Output the [x, y] coordinate of the center of the cell containing the given text.  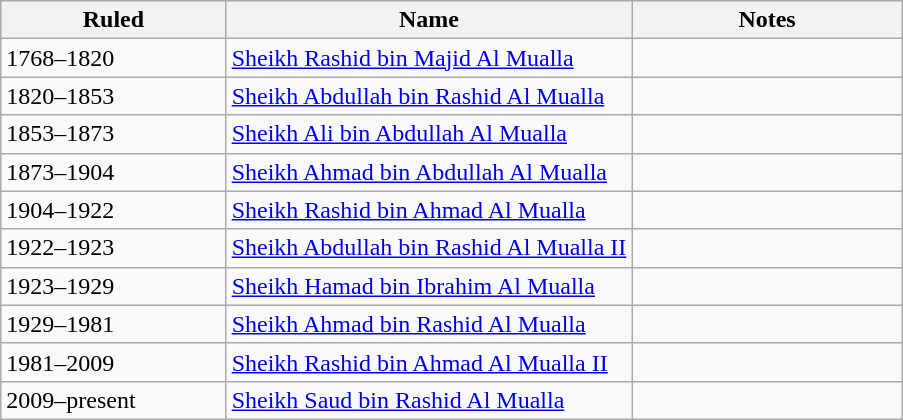
2009–present [114, 400]
1873–1904 [114, 172]
1820–1853 [114, 96]
1853–1873 [114, 134]
1922–1923 [114, 248]
Sheikh Saud bin Rashid Al Mualla [429, 400]
Sheikh Hamad bin Ibrahim Al Mualla [429, 286]
1923–1929 [114, 286]
1981–2009 [114, 362]
1904–1922 [114, 210]
Sheikh Ali bin Abdullah Al Mualla [429, 134]
Sheikh Rashid bin Majid Al Mualla [429, 58]
Sheikh Ahmad bin Abdullah Al Mualla [429, 172]
1768–1820 [114, 58]
Sheikh Abdullah bin Rashid Al Mualla II [429, 248]
Sheikh Ahmad bin Rashid Al Mualla [429, 324]
Sheikh Rashid bin Ahmad Al Mualla [429, 210]
Name [429, 20]
Ruled [114, 20]
Sheikh Abdullah bin Rashid Al Mualla [429, 96]
Notes [767, 20]
Sheikh Rashid bin Ahmad Al Mualla II [429, 362]
1929–1981 [114, 324]
